From the cell containing the given text, extract its center point as (x, y) coordinate. 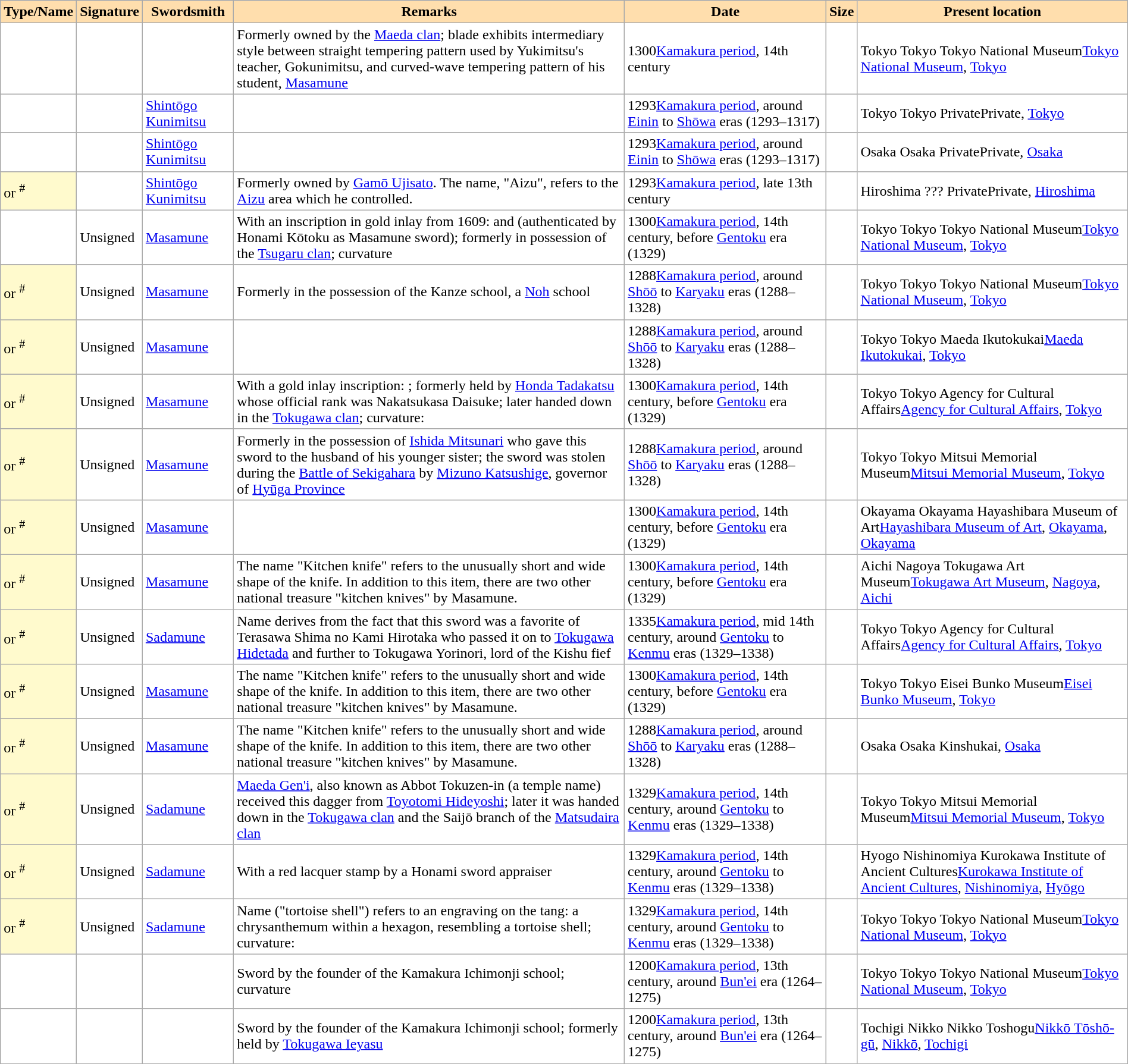
Hiroshima ??? PrivatePrivate, Hiroshima (992, 190)
Tokyo Tokyo PrivatePrivate, Tokyo (992, 113)
Name ("tortoise shell") refers to an engraving on the tang: a chrysanthemum within a hexagon, resembling a tortoise shell; curvature: (430, 927)
1293Kamakura period, late 13th century (726, 190)
Tokyo Tokyo Maeda IkutokukaiMaeda Ikutokukai, Tokyo (992, 347)
Size (842, 12)
Aichi Nagoya Tokugawa Art MuseumTokugawa Art Museum, Nagoya, Aichi (992, 582)
Date (726, 12)
Tochigi Nikko Nikko ToshoguNikkō Tōshō-gū, Nikkō, Tochigi (992, 1036)
Signature (109, 12)
Osaka Osaka Kinshukai, Osaka (992, 746)
Sword by the founder of the Kamakura Ichimonji school; curvature (430, 981)
Hyogo Nishinomiya Kurokawa Institute of Ancient CulturesKurokawa Institute of Ancient Cultures, Nishinomiya, Hyōgo (992, 872)
Osaka Osaka PrivatePrivate, Osaka (992, 152)
Okayama Okayama Hayashibara Museum of ArtHayashibara Museum of Art, Okayama, Okayama (992, 527)
Type/Name (39, 12)
With a red lacquer stamp by a Honami sword appraiser (430, 872)
Formerly in the possession of the Kanze school, a Noh school (430, 292)
Sword by the founder of the Kamakura Ichimonji school; formerly held by Tokugawa Ieyasu (430, 1036)
Tokyo Tokyo Eisei Bunko MuseumEisei Bunko Museum, Tokyo (992, 692)
Remarks (430, 12)
1300Kamakura period, 14th century (726, 58)
Formerly owned by Gamō Ujisato. The name, "Aizu", refers to the Aizu area which he controlled. (430, 190)
Swordsmith (188, 12)
Present location (992, 12)
1335Kamakura period, mid 14th century, around Gentoku to Kenmu eras (1329–1338) (726, 636)
